Capture the cell that displays the provided text and extract its (X, Y) central coordinate. 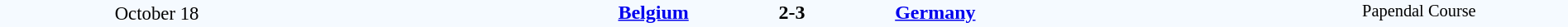
Belgium (501, 12)
Papendal Course (1419, 13)
2-3 (791, 12)
October 18 (157, 13)
Germany (1082, 12)
